Search for the cell housing the specified text and yield its [X, Y] center coordinate. 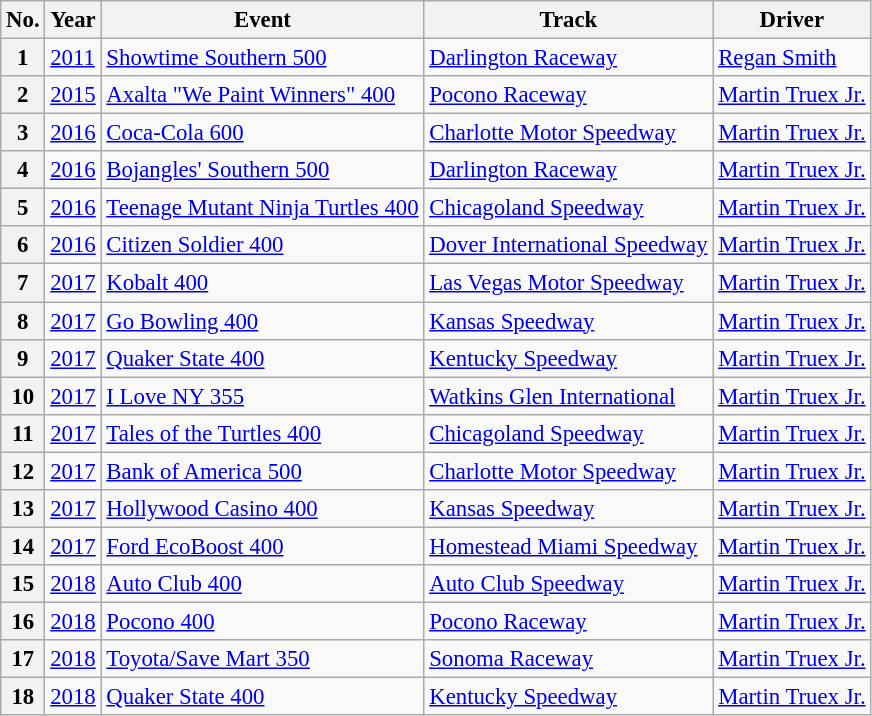
9 [23, 358]
16 [23, 621]
Auto Club 400 [262, 584]
Las Vegas Motor Speedway [568, 283]
Bank of America 500 [262, 471]
17 [23, 659]
Event [262, 20]
Teenage Mutant Ninja Turtles 400 [262, 208]
Sonoma Raceway [568, 659]
13 [23, 509]
15 [23, 584]
Homestead Miami Speedway [568, 546]
Kobalt 400 [262, 283]
5 [23, 208]
12 [23, 471]
1 [23, 58]
Citizen Soldier 400 [262, 245]
10 [23, 396]
Hollywood Casino 400 [262, 509]
Track [568, 20]
Tales of the Turtles 400 [262, 433]
Coca-Cola 600 [262, 133]
Ford EcoBoost 400 [262, 546]
Go Bowling 400 [262, 321]
7 [23, 283]
6 [23, 245]
3 [23, 133]
Dover International Speedway [568, 245]
Year [73, 20]
4 [23, 170]
No. [23, 20]
Driver [792, 20]
Toyota/Save Mart 350 [262, 659]
8 [23, 321]
18 [23, 697]
Pocono 400 [262, 621]
I Love NY 355 [262, 396]
Regan Smith [792, 58]
14 [23, 546]
Watkins Glen International [568, 396]
Showtime Southern 500 [262, 58]
11 [23, 433]
Axalta "We Paint Winners" 400 [262, 95]
Bojangles' Southern 500 [262, 170]
Auto Club Speedway [568, 584]
2015 [73, 95]
2 [23, 95]
2011 [73, 58]
